Search for the cell housing the specified text and yield its (x, y) center coordinate. 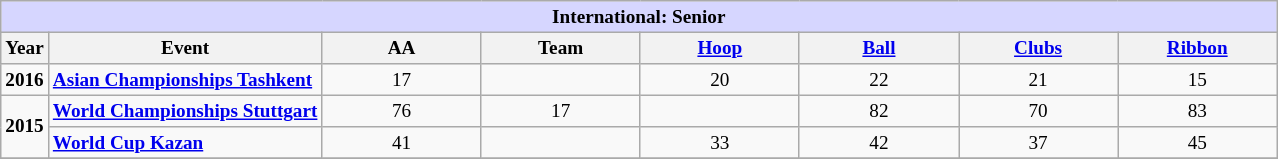
83 (1198, 111)
Ribbon (1198, 48)
Year (25, 48)
22 (878, 80)
41 (402, 143)
Asian Championships Tashkent (185, 80)
World Cup Kazan (185, 143)
21 (1038, 80)
International: Senior (639, 17)
45 (1198, 143)
Clubs (1038, 48)
Ball (878, 48)
Hoop (720, 48)
15 (1198, 80)
82 (878, 111)
World Championships Stuttgart (185, 111)
42 (878, 143)
AA (402, 48)
Event (185, 48)
70 (1038, 111)
37 (1038, 143)
Team (560, 48)
76 (402, 111)
2016 (25, 80)
33 (720, 143)
20 (720, 80)
2015 (25, 126)
